Locate the cell with the specified text and output its [x, y] center coordinate. 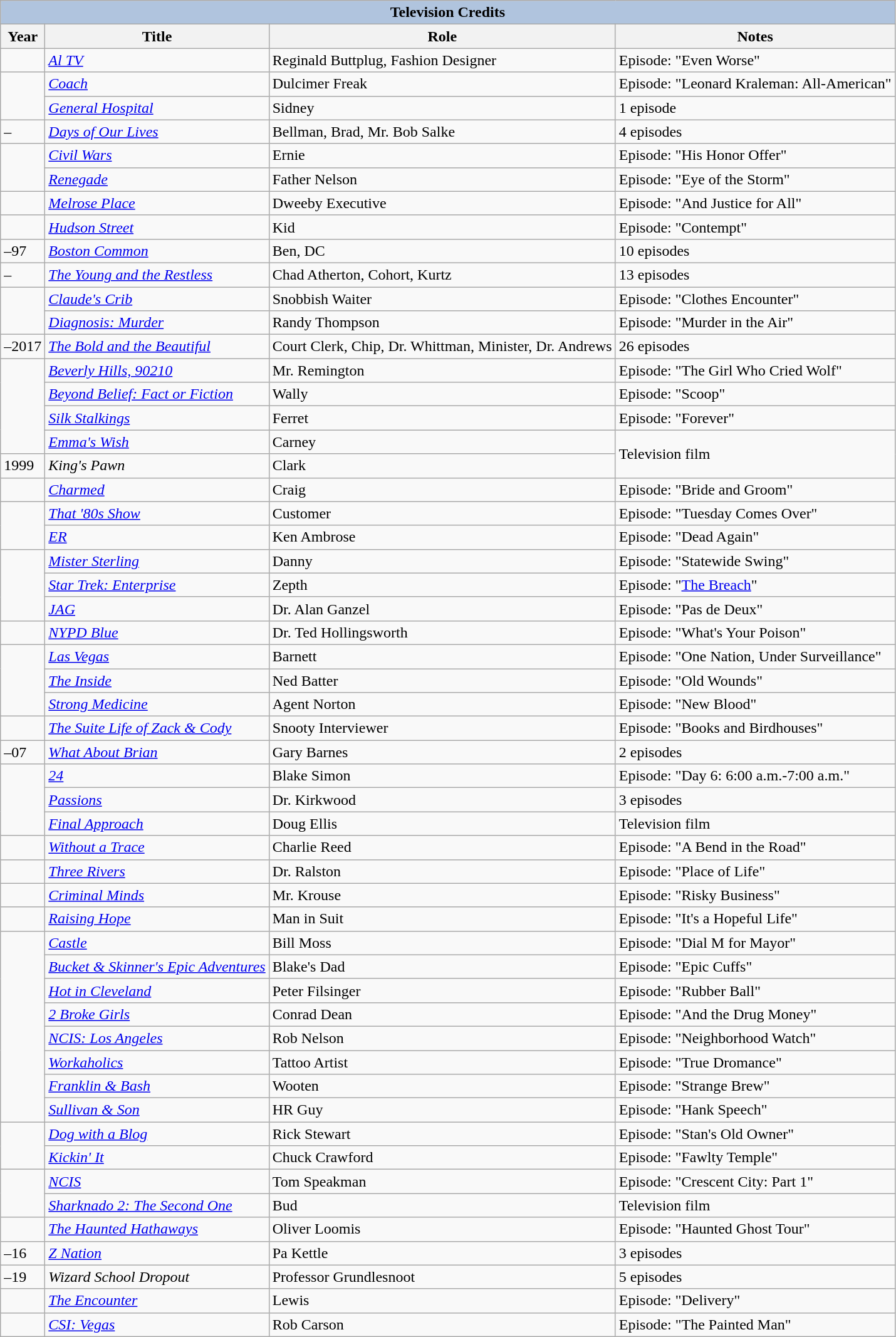
1 episode [755, 108]
Wally [442, 394]
–97 [23, 251]
Carney [442, 442]
Episode: "Pas de Deux" [755, 609]
–07 [23, 752]
Conrad Dean [442, 1014]
Sharknado 2: The Second One [157, 1205]
Kickin' It [157, 1158]
Episode: "Dead Again" [755, 537]
Episode: "Statewide Swing" [755, 561]
Zepth [442, 585]
13 episodes [755, 275]
Episode: "And the Drug Money" [755, 1014]
Snobbish Waiter [442, 299]
The Suite Life of Zack & Cody [157, 728]
Final Approach [157, 824]
Dr. Ralston [442, 871]
Ernie [442, 155]
Episode: "Old Wounds" [755, 680]
–2017 [23, 347]
Episode: "Strange Brew" [755, 1086]
Civil Wars [157, 155]
Raising Hope [157, 919]
Episode: "The Painted Man" [755, 1324]
Randy Thompson [442, 323]
Ned Batter [442, 680]
Wizard School Dropout [157, 1277]
Mister Sterling [157, 561]
King's Pawn [157, 466]
Star Trek: Enterprise [157, 585]
Diagnosis: Murder [157, 323]
The Bold and the Beautiful [157, 347]
Strong Medicine [157, 705]
Ben, DC [442, 251]
Episode: "Hank Speech" [755, 1110]
Bud [442, 1205]
Episode: "Epic Cuffs" [755, 967]
Claude's Crib [157, 299]
Days of Our Lives [157, 132]
Sullivan & Son [157, 1110]
Episode: "One Nation, Under Surveillance" [755, 656]
Episode: "Contempt" [755, 227]
Father Nelson [442, 179]
Silk Stalkings [157, 418]
Rob Carson [442, 1324]
Z Nation [157, 1253]
2 episodes [755, 752]
–16 [23, 1253]
Emma's Wish [157, 442]
CSI: Vegas [157, 1324]
Franklin & Bash [157, 1086]
That '80s Show [157, 513]
What About Brian [157, 752]
HR Guy [442, 1110]
Episode: "Haunted Ghost Tour" [755, 1229]
Episode: "Eye of the Storm" [755, 179]
Renegade [157, 179]
Blake Simon [442, 776]
Episode: "True Dromance" [755, 1062]
Kid [442, 227]
Episode: "Scoop" [755, 394]
Oliver Loomis [442, 1229]
Episode: "A Bend in the Road" [755, 847]
10 episodes [755, 251]
Episode: "Forever" [755, 418]
Episode: "Delivery" [755, 1301]
Danny [442, 561]
Las Vegas [157, 656]
Bucket & Skinner's Epic Adventures [157, 967]
Episode: "Clothes Encounter" [755, 299]
Episode: "The Breach" [755, 585]
Wooten [442, 1086]
24 [157, 776]
Peter Filsinger [442, 990]
Episode: "Neighborhood Watch" [755, 1038]
Episode: "The Girl Who Cried Wolf" [755, 370]
Rick Stewart [442, 1134]
Hot in Cleveland [157, 990]
Episode: "Place of Life" [755, 871]
Craig [442, 490]
Coach [157, 84]
NYPD Blue [157, 632]
Chad Atherton, Cohort, Kurtz [442, 275]
Episode: "Crescent City: Part 1" [755, 1182]
Beyond Belief: Fact or Fiction [157, 394]
–19 [23, 1277]
Pa Kettle [442, 1253]
Melrose Place [157, 203]
ER [157, 537]
NCIS: Los Angeles [157, 1038]
Television Credits [447, 13]
Clark [442, 466]
Al TV [157, 60]
Rob Nelson [442, 1038]
Charmed [157, 490]
Charlie Reed [442, 847]
Dr. Kirkwood [442, 800]
The Inside [157, 680]
Episode: "New Blood" [755, 705]
Episode: "Tuesday Comes Over" [755, 513]
2 Broke Girls [157, 1014]
Mr. Remington [442, 370]
Gary Barnes [442, 752]
Boston Common [157, 251]
Castle [157, 943]
Episode: "It's a Hopeful Life" [755, 919]
Reginald Buttplug, Fashion Designer [442, 60]
The Encounter [157, 1301]
Three Rivers [157, 871]
Episode: "Books and Birdhouses" [755, 728]
The Young and the Restless [157, 275]
Professor Grundlesnoot [442, 1277]
Hudson Street [157, 227]
Dulcimer Freak [442, 84]
The Haunted Hathaways [157, 1229]
Agent Norton [442, 705]
Notes [755, 36]
Passions [157, 800]
5 episodes [755, 1277]
Barnett [442, 656]
Chuck Crawford [442, 1158]
Episode: "Dial M for Mayor" [755, 943]
Episode: "And Justice for All" [755, 203]
Title [157, 36]
Episode: "Even Worse" [755, 60]
Episode: "His Honor Offer" [755, 155]
Man in Suit [442, 919]
NCIS [157, 1182]
Snooty Interviewer [442, 728]
Ferret [442, 418]
Year [23, 36]
Criminal Minds [157, 895]
Dr. Alan Ganzel [442, 609]
4 episodes [755, 132]
Episode: "Risky Business" [755, 895]
26 episodes [755, 347]
Tattoo Artist [442, 1062]
Tom Speakman [442, 1182]
Episode: "Leonard Kraleman: All-American" [755, 84]
Beverly Hills, 90210 [157, 370]
Lewis [442, 1301]
Bill Moss [442, 943]
Sidney [442, 108]
Workaholics [157, 1062]
Dog with a Blog [157, 1134]
Episode: "Bride and Groom" [755, 490]
JAG [157, 609]
Court Clerk, Chip, Dr. Whittman, Minister, Dr. Andrews [442, 347]
Episode: "Fawlty Temple" [755, 1158]
Mr. Krouse [442, 895]
Ken Ambrose [442, 537]
Episode: "Murder in the Air" [755, 323]
Bellman, Brad, Mr. Bob Salke [442, 132]
Role [442, 36]
Doug Ellis [442, 824]
Episode: "Rubber Ball" [755, 990]
Blake's Dad [442, 967]
Customer [442, 513]
1999 [23, 466]
Without a Trace [157, 847]
Episode: "Stan's Old Owner" [755, 1134]
Dweeby Executive [442, 203]
Episode: "What's Your Poison" [755, 632]
General Hospital [157, 108]
Dr. Ted Hollingsworth [442, 632]
Episode: "Day 6: 6:00 a.m.-7:00 a.m." [755, 776]
